Output the [x, y] coordinate of the center of the cell containing the given text.  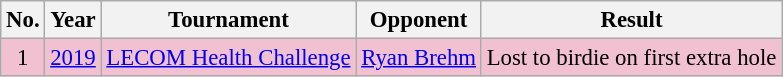
Year [73, 20]
No. [23, 20]
Result [631, 20]
Ryan Brehm [418, 58]
Tournament [228, 20]
LECOM Health Challenge [228, 58]
Opponent [418, 20]
Lost to birdie on first extra hole [631, 58]
2019 [73, 58]
1 [23, 58]
